Pinpoint the cell where the given text exists, returning its [X, Y] midpoint coordinate. 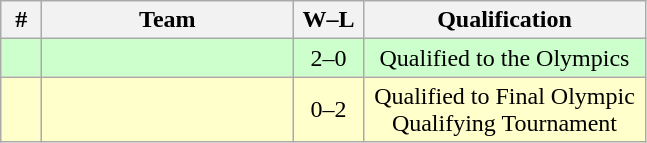
W–L [328, 20]
2–0 [328, 58]
Team [168, 20]
Qualified to Final Olympic Qualifying Tournament [504, 110]
# [22, 20]
Qualification [504, 20]
Qualified to the Olympics [504, 58]
0–2 [328, 110]
